Determine the (X, Y) coordinate at the center of the cell enclosing the given text.  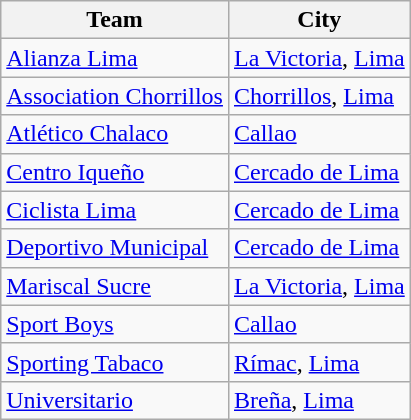
Atlético Chalaco (115, 134)
Sport Boys (115, 324)
Breña, Lima (319, 400)
Association Chorrillos (115, 96)
Alianza Lima (115, 58)
Universitario (115, 400)
Ciclista Lima (115, 210)
Mariscal Sucre (115, 286)
Sporting Tabaco (115, 362)
City (319, 20)
Rímac, Lima (319, 362)
Chorrillos, Lima (319, 96)
Centro Iqueño (115, 172)
Team (115, 20)
Deportivo Municipal (115, 248)
